Capture the cell that displays the provided text and extract its (x, y) central coordinate. 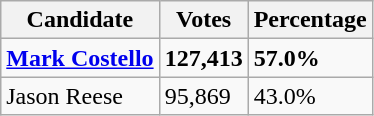
57.0% (310, 58)
43.0% (310, 96)
Percentage (310, 20)
Mark Costello (80, 58)
95,869 (204, 96)
Jason Reese (80, 96)
Candidate (80, 20)
Votes (204, 20)
127,413 (204, 58)
